Return the (X, Y) coordinate for the center point of the cell that contains the specified text.  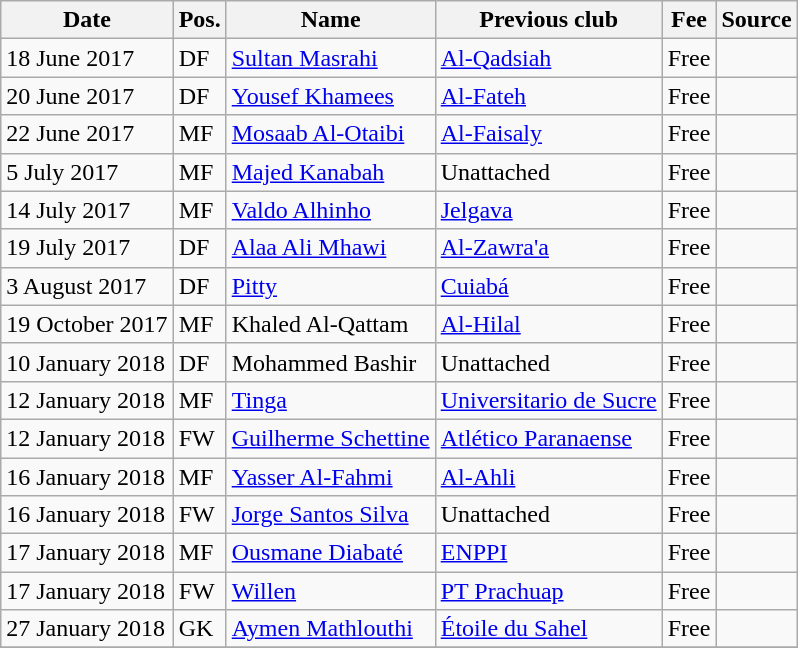
Al-Zawra'a (548, 248)
Fee (689, 20)
Al-Qadsiah (548, 58)
Jelgava (548, 210)
19 July 2017 (87, 248)
Khaled Al-Qattam (330, 324)
Yasser Al-Fahmi (330, 477)
19 October 2017 (87, 324)
Atlético Paranaense (548, 438)
Alaa Ali Mhawi (330, 248)
Aymen Mathlouthi (330, 629)
18 June 2017 (87, 58)
Date (87, 20)
3 August 2017 (87, 286)
Ousmane Diabaté (330, 553)
ENPPI (548, 553)
Source (756, 20)
Majed Kanabah (330, 172)
Sultan Masrahi (330, 58)
10 January 2018 (87, 362)
Al-Ahli (548, 477)
14 July 2017 (87, 210)
5 July 2017 (87, 172)
Étoile du Sahel (548, 629)
Guilherme Schettine (330, 438)
Name (330, 20)
Al-Fateh (548, 96)
Willen (330, 591)
Al-Faisaly (548, 134)
GK (200, 629)
Previous club (548, 20)
Yousef Khamees (330, 96)
20 June 2017 (87, 96)
Mohammed Bashir (330, 362)
Universitario de Sucre (548, 400)
Cuiabá (548, 286)
Pitty (330, 286)
Jorge Santos Silva (330, 515)
Tinga (330, 400)
Pos. (200, 20)
22 June 2017 (87, 134)
PT Prachuap (548, 591)
Valdo Alhinho (330, 210)
Al-Hilal (548, 324)
Mosaab Al-Otaibi (330, 134)
27 January 2018 (87, 629)
